Search for the cell housing the specified text and yield its (X, Y) center coordinate. 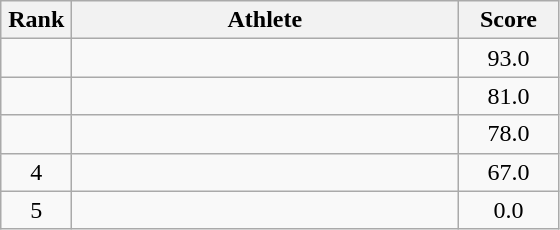
Score (508, 20)
Rank (36, 20)
5 (36, 210)
93.0 (508, 58)
78.0 (508, 134)
Athlete (265, 20)
67.0 (508, 172)
81.0 (508, 96)
0.0 (508, 210)
4 (36, 172)
